Determine the (X, Y) coordinate at the center of the cell enclosing the given text.  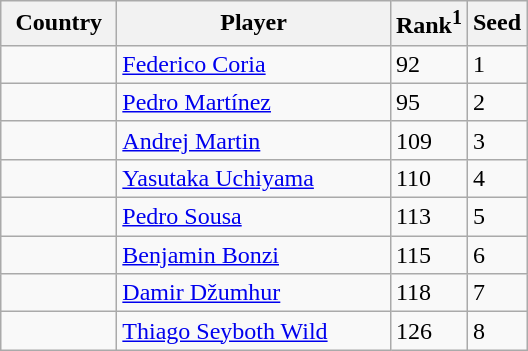
4 (496, 178)
113 (428, 217)
7 (496, 293)
Damir Džumhur (254, 293)
Federico Coria (254, 64)
Country (59, 24)
118 (428, 293)
5 (496, 217)
95 (428, 102)
Benjamin Bonzi (254, 255)
Thiago Seyboth Wild (254, 331)
110 (428, 178)
Player (254, 24)
8 (496, 331)
Pedro Martínez (254, 102)
3 (496, 140)
1 (496, 64)
115 (428, 255)
109 (428, 140)
Seed (496, 24)
126 (428, 331)
6 (496, 255)
2 (496, 102)
Yasutaka Uchiyama (254, 178)
Rank1 (428, 24)
92 (428, 64)
Andrej Martin (254, 140)
Pedro Sousa (254, 217)
